Output the [x, y] coordinate of the center of the cell containing the given text.  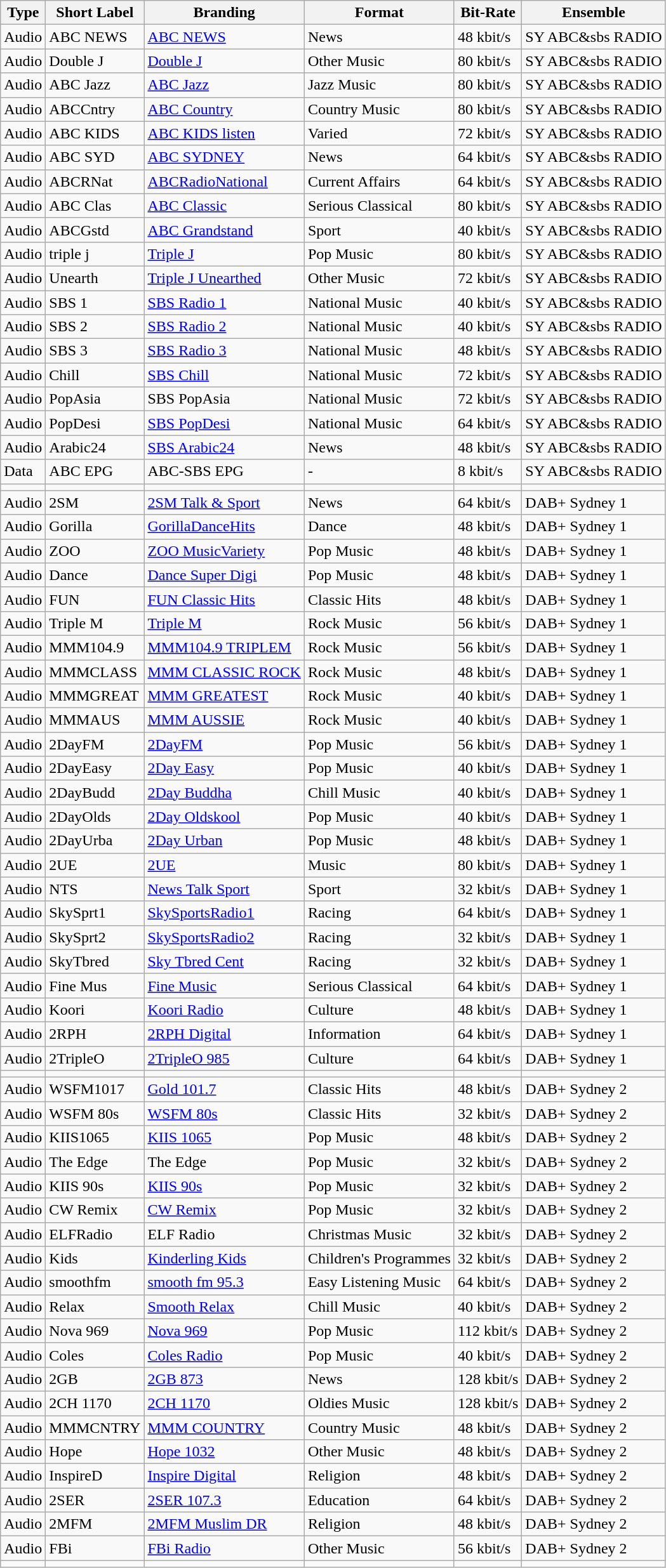
Format [379, 13]
ABC Country [224, 109]
MMMGREAT [95, 696]
2DayEasy [95, 768]
SBS PopDesi [224, 423]
2SM Talk & Sport [224, 503]
ABC KIDS [95, 133]
ABCCntry [95, 109]
FBi Radio [224, 1548]
ABC SYD [95, 157]
Varied [379, 133]
2MFM Muslim DR [224, 1524]
- [379, 471]
SBS Radio 1 [224, 303]
2Day Buddha [224, 793]
Relax [95, 1307]
KIIS 1065 [224, 1138]
2Day Easy [224, 768]
Gorilla [95, 527]
ABCRadioNational [224, 181]
2GB [95, 1379]
triple j [95, 254]
Sky Tbred Cent [224, 961]
Children's Programmes [379, 1258]
Education [379, 1500]
Hope [95, 1452]
Fine Music [224, 985]
Jazz Music [379, 85]
2RPH Digital [224, 1034]
2DayUrba [95, 841]
ZOO [95, 551]
MMMCLASS [95, 672]
MMM CLASSIC ROCK [224, 672]
2DayBudd [95, 793]
Smooth Relax [224, 1307]
NTS [95, 889]
InspireD [95, 1476]
MMMAUS [95, 720]
GorillaDanceHits [224, 527]
ABCRNat [95, 181]
SkySportsRadio1 [224, 913]
FUN [95, 599]
Christmas Music [379, 1234]
Easy Listening Music [379, 1282]
Branding [224, 13]
Dance Super Digi [224, 575]
ABC SYDNEY [224, 157]
ABC KIDS listen [224, 133]
PopDesi [95, 423]
ZOO MusicVariety [224, 551]
Chill [95, 375]
Triple J [224, 254]
Data [23, 471]
ABCGstd [95, 230]
Inspire Digital [224, 1476]
2RPH [95, 1034]
PopAsia [95, 399]
MMM104.9 TRIPLEM [224, 647]
2SER [95, 1500]
MMM GREATEST [224, 696]
2Day Oldskool [224, 817]
Koori [95, 1010]
SBS Arabic24 [224, 447]
Current Affairs [379, 181]
Coles [95, 1355]
MMM COUNTRY [224, 1427]
Unearth [95, 278]
smoothfm [95, 1282]
Gold 101.7 [224, 1090]
WSFM1017 [95, 1090]
Music [379, 865]
SBS 3 [95, 351]
2GB 873 [224, 1379]
Hope 1032 [224, 1452]
Arabic24 [95, 447]
SBS PopAsia [224, 399]
ABC EPG [95, 471]
ELFRadio [95, 1234]
ABC-SBS EPG [224, 471]
2SM [95, 503]
Coles Radio [224, 1355]
Kinderling Kids [224, 1258]
Kids [95, 1258]
SBS Chill [224, 375]
ABC Classic [224, 206]
smooth fm 95.3 [224, 1282]
8 kbit/s [488, 471]
Type [23, 13]
MMM AUSSIE [224, 720]
FBi [95, 1548]
2TripleO [95, 1058]
ELF Radio [224, 1234]
SBS 2 [95, 327]
SkySprt1 [95, 913]
Ensemble [594, 13]
Fine Mus [95, 985]
ABC Grandstand [224, 230]
2MFM [95, 1524]
SkyTbred [95, 961]
2TripleO 985 [224, 1058]
SBS Radio 3 [224, 351]
ABC Clas [95, 206]
2SER 107.3 [224, 1500]
Information [379, 1034]
SkySprt2 [95, 937]
Oldies Music [379, 1403]
News Talk Sport [224, 889]
2DayOlds [95, 817]
112 kbit/s [488, 1331]
MMM104.9 [95, 647]
MMMCNTRY [95, 1427]
SBS 1 [95, 303]
FUN Classic Hits [224, 599]
Short Label [95, 13]
Triple J Unearthed [224, 278]
KIIS1065 [95, 1138]
2Day Urban [224, 841]
SBS Radio 2 [224, 327]
Bit-Rate [488, 13]
Koori Radio [224, 1010]
SkySportsRadio2 [224, 937]
